Scan for the cell matching the given text and deliver its (X, Y) coordinate at center. 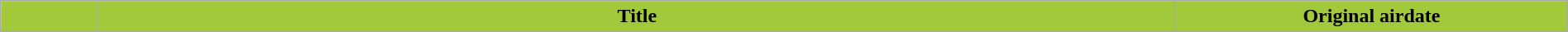
Title (637, 16)
Original airdate (1372, 16)
